Search for the cell housing the specified text and yield its (X, Y) center coordinate. 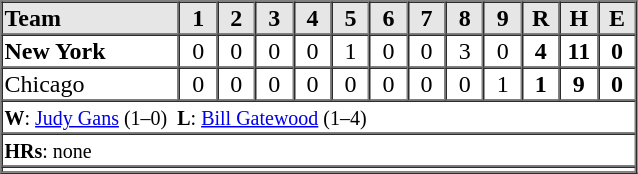
Team (91, 18)
Chicago (91, 84)
HRs: none (319, 150)
R (541, 18)
6 (388, 18)
11 (579, 50)
5 (350, 18)
2 (236, 18)
8 (465, 18)
7 (427, 18)
New York (91, 50)
H (579, 18)
W: Judy Gans (1–0) L: Bill Gatewood (1–4) (319, 116)
E (617, 18)
